Return [X, Y] of the center of cell containing provided text 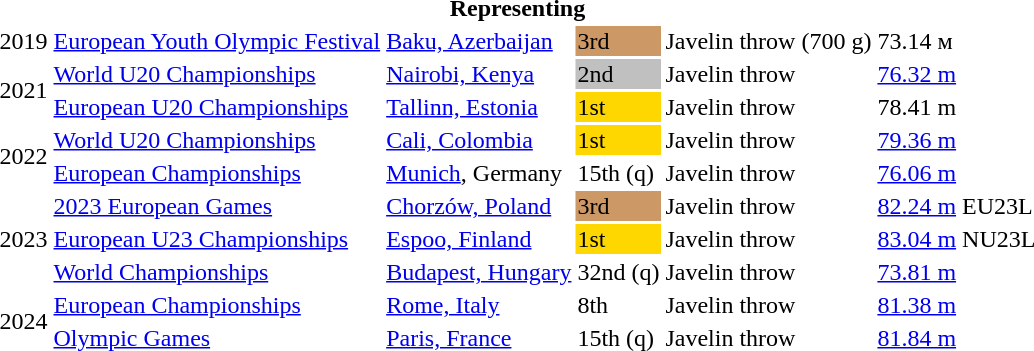
World Championships [217, 272]
Cali, Colombia [479, 140]
European U23 Championships [217, 239]
Baku, Azerbaijan [479, 41]
Javelin throw (700 g) [768, 41]
Rome, Italy [479, 305]
Budapest, Hungary [479, 272]
15th (q) [618, 173]
2023 European Games [217, 206]
32nd (q) [618, 272]
Tallinn, Estonia [479, 107]
2nd [618, 74]
Espoo, Finland [479, 239]
Chorzów, Poland [479, 206]
Munich, Germany [479, 173]
European U20 Championships [217, 107]
European Youth Olympic Festival [217, 41]
8th [618, 305]
Nairobi, Kenya [479, 74]
